Return the [X, Y] coordinate for the center point of the cell that contains the specified text.  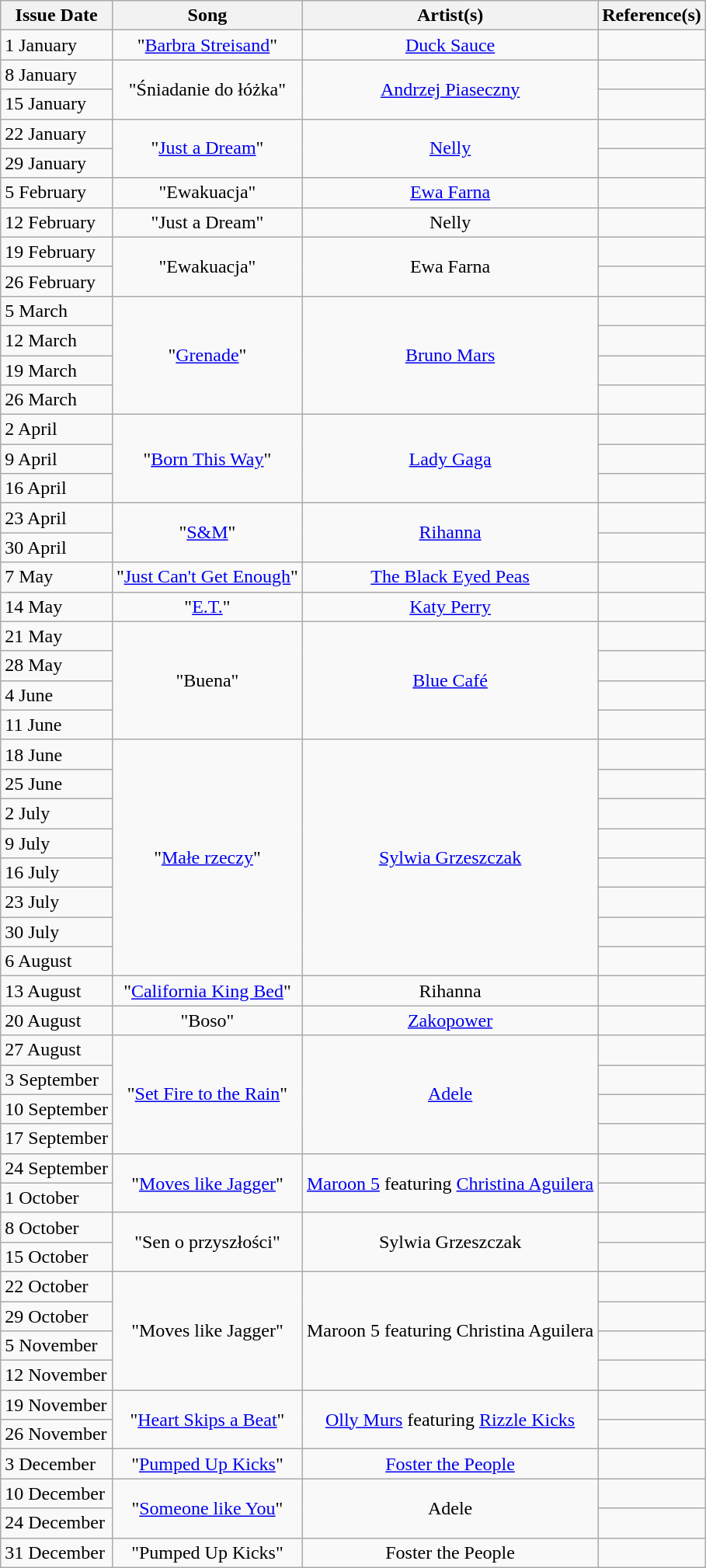
23 April [57, 518]
"E.T." [207, 607]
12 February [57, 222]
30 July [57, 932]
14 May [57, 607]
26 November [57, 1434]
8 January [57, 75]
Lady Gaga [450, 459]
5 November [57, 1346]
12 March [57, 340]
9 July [57, 843]
18 June [57, 754]
8 October [57, 1227]
17 September [57, 1139]
"Małe rzeczy" [207, 857]
15 January [57, 104]
25 June [57, 784]
"California King Bed" [207, 991]
Artist(s) [450, 16]
"Śniadanie do łóżka" [207, 89]
5 February [57, 193]
Andrzej Piaseczny [450, 89]
3 December [57, 1464]
9 April [57, 459]
12 November [57, 1375]
"Sen o przyszłości" [207, 1242]
"Just Can't Get Enough" [207, 577]
"Barbra Streisand" [207, 45]
The Black Eyed Peas [450, 577]
10 September [57, 1109]
20 August [57, 1020]
27 August [57, 1050]
Katy Perry [450, 607]
"Buena" [207, 680]
1 October [57, 1198]
19 November [57, 1405]
10 December [57, 1493]
"Boso" [207, 1020]
23 July [57, 902]
24 December [57, 1523]
26 February [57, 281]
31 December [57, 1552]
Zakopower [450, 1020]
Olly Murs featuring Rizzle Kicks [450, 1420]
"Born This Way" [207, 459]
Reference(s) [652, 16]
Duck Sauce [450, 45]
Issue Date [57, 16]
6 August [57, 961]
16 July [57, 873]
28 May [57, 666]
19 February [57, 252]
4 June [57, 695]
"Heart Skips a Beat" [207, 1420]
29 October [57, 1316]
"Someone like You" [207, 1508]
11 June [57, 725]
Bruno Mars [450, 355]
7 May [57, 577]
16 April [57, 488]
19 March [57, 370]
26 March [57, 400]
Blue Café [450, 680]
15 October [57, 1257]
21 May [57, 636]
Song [207, 16]
13 August [57, 991]
22 January [57, 134]
2 July [57, 813]
"S&M" [207, 533]
30 April [57, 548]
22 October [57, 1286]
5 March [57, 311]
2 April [57, 429]
24 September [57, 1168]
1 January [57, 45]
"Grenade" [207, 355]
3 September [57, 1080]
"Set Fire to the Rain" [207, 1094]
29 January [57, 163]
